Scan for the cell matching the given text and deliver its (X, Y) coordinate at center. 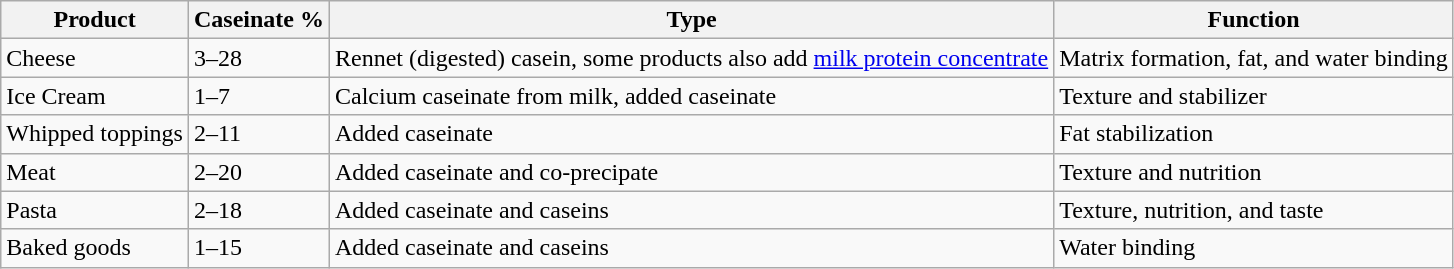
Type (692, 20)
3–28 (258, 58)
Meat (95, 172)
Matrix formation, fat, and water binding (1254, 58)
Caseinate % (258, 20)
Texture, nutrition, and taste (1254, 210)
Cheese (95, 58)
Texture and stabilizer (1254, 96)
Calcium caseinate from milk, added caseinate (692, 96)
Whipped toppings (95, 134)
Added caseinate (692, 134)
1–15 (258, 248)
1–7 (258, 96)
Product (95, 20)
Water binding (1254, 248)
Added caseinate and co-precipate (692, 172)
Rennet (digested) casein, some products also add milk protein concentrate (692, 58)
Pasta (95, 210)
2–11 (258, 134)
2–18 (258, 210)
Baked goods (95, 248)
2–20 (258, 172)
Texture and nutrition (1254, 172)
Fat stabilization (1254, 134)
Function (1254, 20)
Ice Cream (95, 96)
